Detect which cell encompasses the target text, then output its (X, Y) center coordinate. 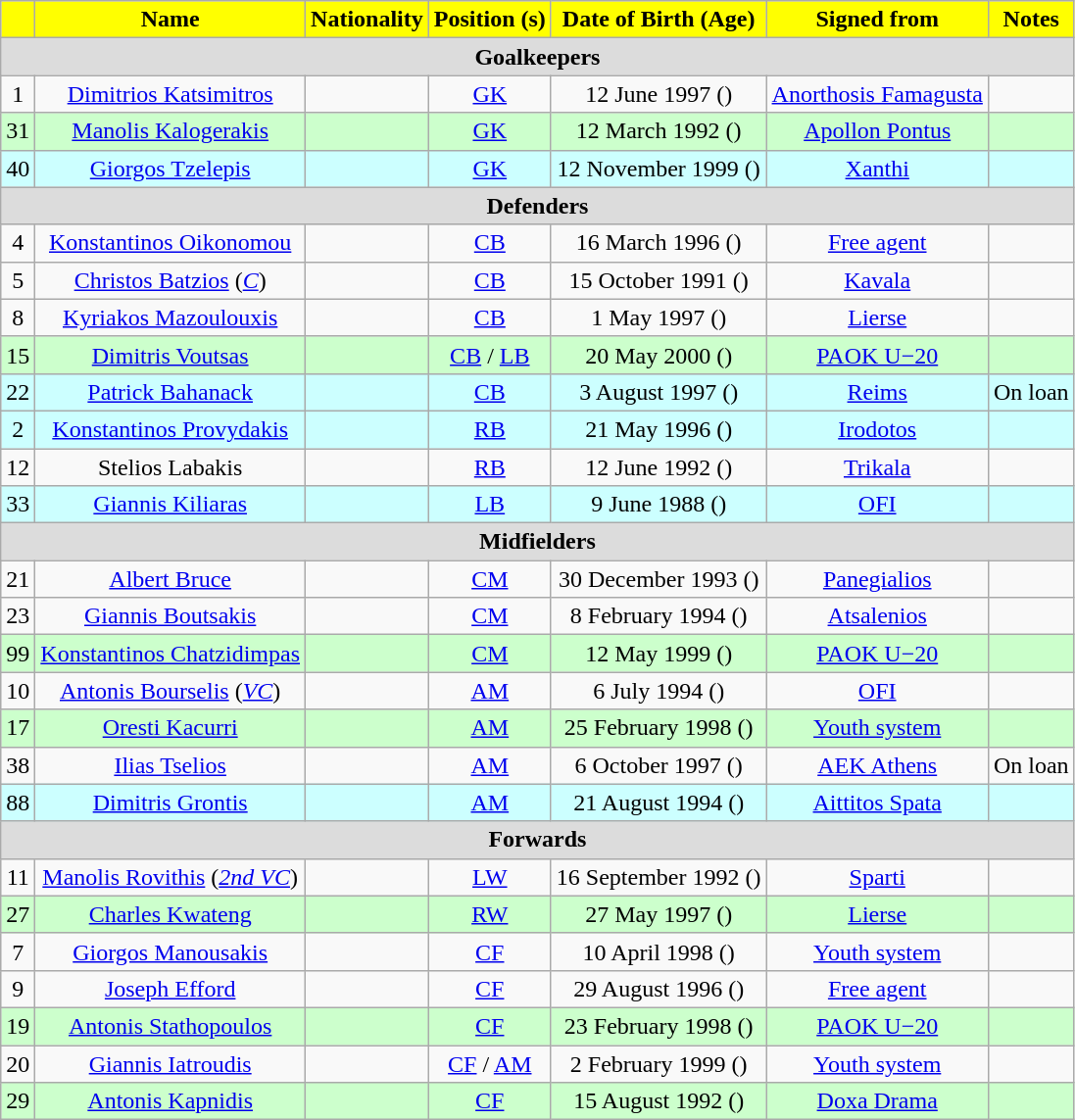
2 February 1999 () (659, 1063)
Atsalenios (877, 616)
Doxa Drama (877, 1101)
8 (18, 317)
99 (18, 654)
Date of Birth (Age) (659, 20)
31 (18, 131)
Giannis Boutsakis (171, 616)
Giannis Kiliaras (171, 505)
Konstantinos Chatzidimpas (171, 654)
25 February 1998 () (659, 728)
Aittitos Spata (877, 803)
88 (18, 803)
21 (18, 579)
Antonis Bourselis (VC) (171, 691)
12 (18, 467)
9 June 1988 () (659, 505)
Albert Bruce (171, 579)
Stelios Labakis (171, 467)
12 March 1992 () (659, 131)
Manolis Kalogerakis (171, 131)
1 May 1997 () (659, 317)
19 (18, 1026)
Oresti Kacurri (171, 728)
12 June 1997 () (659, 94)
Name (171, 20)
23 (18, 616)
Notes (1031, 20)
Manolis Rovithis (2nd VC) (171, 877)
15 October 1991 () (659, 280)
Defenders (537, 206)
29 August 1996 () (659, 989)
23 February 1998 () (659, 1026)
Charles Kwateng (171, 914)
Anorthosis Famagusta (877, 94)
33 (18, 505)
CF / AM (490, 1063)
Forwards (537, 840)
Patrick Bahanack (171, 392)
Panegialios (877, 579)
Dimitrios Katsimitros (171, 94)
40 (18, 169)
Midfielders (537, 542)
30 December 1993 () (659, 579)
Irodotos (877, 429)
RW (490, 914)
Konstantinos Oikonomou (171, 243)
7 (18, 951)
Kyriakos Mazoulouxis (171, 317)
2 (18, 429)
Kavala (877, 280)
38 (18, 765)
27 May 1997 () (659, 914)
12 November 1999 () (659, 169)
16 March 1996 () (659, 243)
11 (18, 877)
Reims (877, 392)
Goalkeepers (537, 57)
12 June 1992 () (659, 467)
LB (490, 505)
Konstantinos Provydakis (171, 429)
9 (18, 989)
CB / LB (490, 355)
16 September 1992 () (659, 877)
10 (18, 691)
17 (18, 728)
15 (18, 355)
Giannis Iatroudis (171, 1063)
15 August 1992 () (659, 1101)
4 (18, 243)
Antonis Kapnidis (171, 1101)
20 May 2000 () (659, 355)
6 October 1997 () (659, 765)
1 (18, 94)
3 August 1997 () (659, 392)
Joseph Efford (171, 989)
22 (18, 392)
Giorgos Manousakis (171, 951)
21 August 1994 () (659, 803)
Ilias Tselios (171, 765)
Signed from (877, 20)
Dimitris Voutsas (171, 355)
8 February 1994 () (659, 616)
Dimitris Grontis (171, 803)
Sparti (877, 877)
Nationality (367, 20)
Christos Batzios (C) (171, 280)
12 May 1999 () (659, 654)
LW (490, 877)
Antonis Stathopoulos (171, 1026)
5 (18, 280)
AEK Athens (877, 765)
Giorgos Tzelepis (171, 169)
27 (18, 914)
29 (18, 1101)
21 May 1996 () (659, 429)
20 (18, 1063)
Apollon Pontus (877, 131)
10 April 1998 () (659, 951)
Xanthi (877, 169)
Trikala (877, 467)
Position (s) (490, 20)
6 July 1994 () (659, 691)
